Capture the cell that displays the provided text and extract its [X, Y] central coordinate. 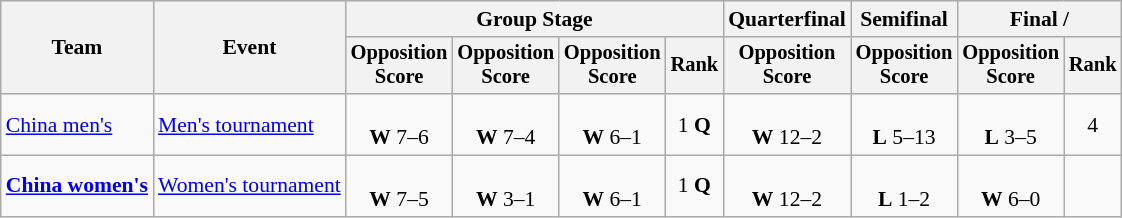
Group Stage [534, 19]
W 6–0 [1010, 186]
Final / [1039, 19]
China men's [77, 124]
China women's [77, 186]
L 1–2 [904, 186]
Quarterfinal [787, 19]
W 7–5 [400, 186]
W 7–4 [506, 124]
L 3–5 [1010, 124]
Women's tournament [250, 186]
W 3–1 [506, 186]
W 7–6 [400, 124]
Men's tournament [250, 124]
Team [77, 48]
Event [250, 48]
4 [1093, 124]
Semifinal [904, 19]
L 5–13 [904, 124]
